Extract the (x, y) coordinate from the center of the cell holding the provided text.  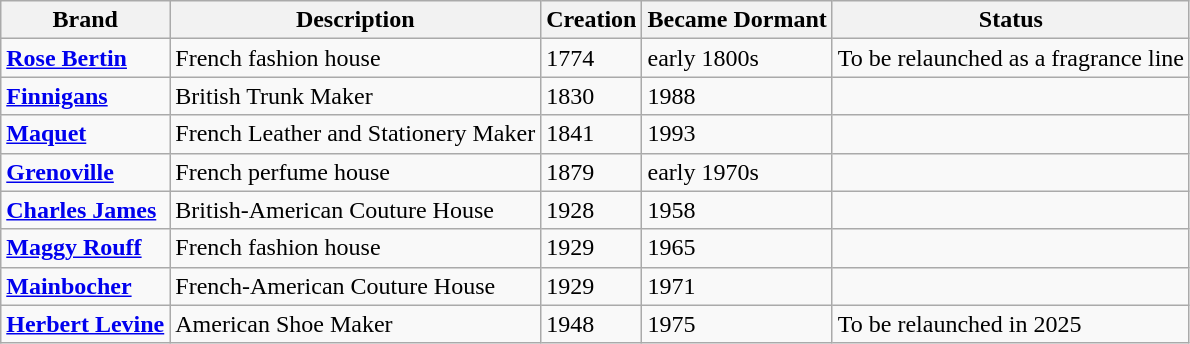
American Shoe Maker (356, 324)
1993 (737, 134)
1774 (592, 58)
Maggy Rouff (86, 248)
1928 (592, 210)
Mainbocher (86, 286)
1971 (737, 286)
French-American Couture House (356, 286)
Description (356, 20)
To be relaunched in 2025 (1010, 324)
1879 (592, 172)
1948 (592, 324)
1988 (737, 96)
Became Dormant (737, 20)
Maquet (86, 134)
Finnigans (86, 96)
1975 (737, 324)
Grenoville (86, 172)
early 1800s (737, 58)
Creation (592, 20)
Status (1010, 20)
French Leather and Stationery Maker (356, 134)
1958 (737, 210)
British-American Couture House (356, 210)
Charles James (86, 210)
To be relaunched as a fragrance line (1010, 58)
1965 (737, 248)
1830 (592, 96)
early 1970s (737, 172)
Herbert Levine (86, 324)
French perfume house (356, 172)
Brand (86, 20)
1841 (592, 134)
Rose Bertin (86, 58)
British Trunk Maker (356, 96)
